Scan for the cell matching the given text and deliver its (X, Y) coordinate at center. 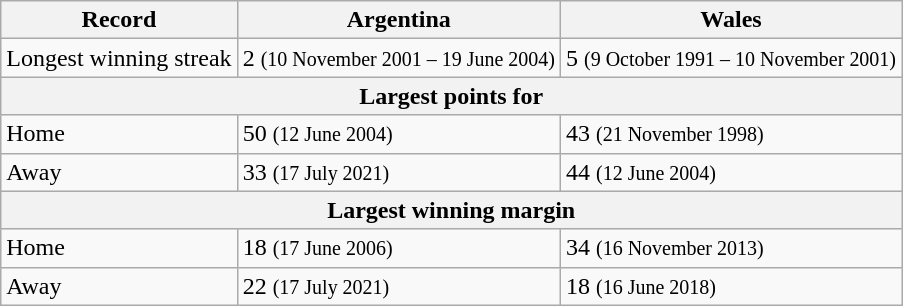
Record (119, 20)
34 (16 November 2013) (730, 248)
44 (12 June 2004) (730, 172)
18 (17 June 2006) (398, 248)
50 (12 June 2004) (398, 134)
22 (17 July 2021) (398, 286)
Argentina (398, 20)
Largest winning margin (452, 210)
5 (9 October 1991 – 10 November 2001) (730, 58)
43 (21 November 1998) (730, 134)
2 (10 November 2001 – 19 June 2004) (398, 58)
Longest winning streak (119, 58)
Largest points for (452, 96)
33 (17 July 2021) (398, 172)
18 (16 June 2018) (730, 286)
Wales (730, 20)
